Scan for the cell matching the given text and deliver its [x, y] coordinate at center. 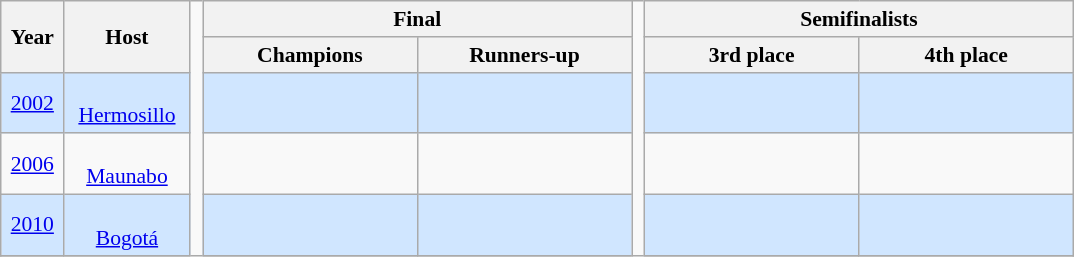
Final [418, 19]
Bogotá [127, 226]
Year [32, 36]
Hermosillo [127, 102]
Champions [310, 55]
4th place [966, 55]
Semifinalists [858, 19]
2010 [32, 226]
2006 [32, 164]
Maunabo [127, 164]
2002 [32, 102]
Runners-up [524, 55]
3rd place [752, 55]
Host [127, 36]
